Output the (X, Y) coordinate of the center of the cell containing the given text.  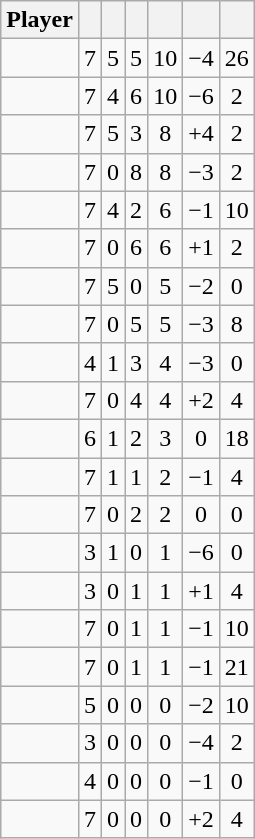
Player (40, 20)
+4 (202, 134)
26 (236, 58)
18 (236, 438)
21 (236, 667)
